From the cell containing the given text, extract its center point as [X, Y] coordinate. 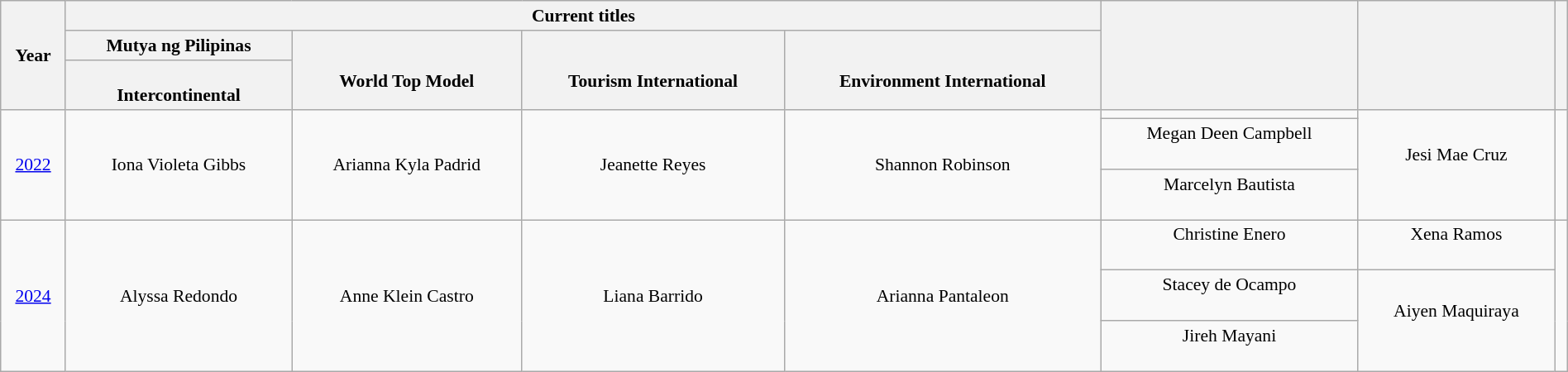
Mutya ng Pilipinas [179, 45]
Aiyen Maquiraya [1457, 321]
Jeanette Reyes [653, 165]
Shannon Robinson [943, 165]
Xena Ramos [1457, 245]
Anne Klein Castro [407, 296]
Environment International [943, 71]
Current titles [583, 16]
Marcelyn Bautista [1229, 195]
Christine Enero [1229, 245]
Alyssa Redondo [179, 296]
Stacey de Ocampo [1229, 296]
Arianna Kyla Padrid [407, 165]
Year [33, 55]
Megan Deen Campbell [1229, 144]
Liana Barrido [653, 296]
Arianna Pantaleon [943, 296]
World Top Model [407, 71]
2022 [33, 165]
Tourism International [653, 71]
Iona Violeta Gibbs [179, 165]
Jesi Mae Cruz [1457, 165]
Intercontinental [179, 84]
Jireh Mayani [1229, 346]
2024 [33, 296]
